Extract the [X, Y] coordinate from the center of the cell holding the provided text.  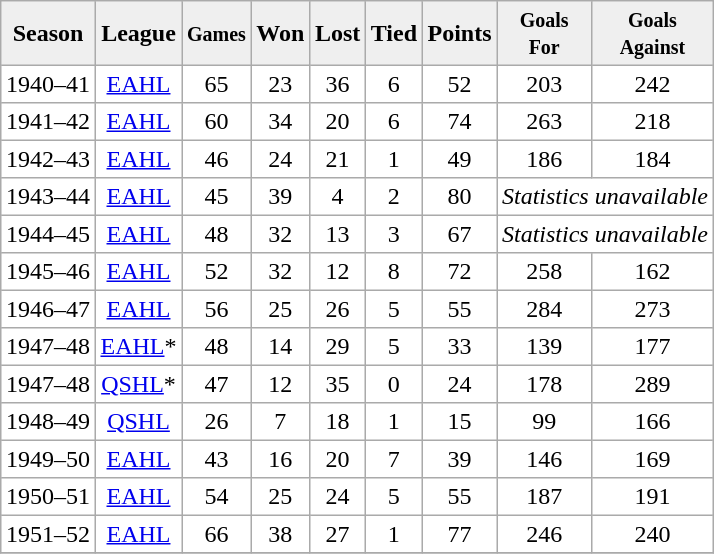
Lost [338, 33]
1951–52 [48, 534]
191 [653, 497]
169 [653, 459]
1942–43 [48, 159]
66 [216, 534]
38 [280, 534]
49 [460, 159]
3 [394, 234]
QSHL [138, 422]
186 [544, 159]
184 [653, 159]
99 [544, 422]
77 [460, 534]
273 [653, 309]
Tied [394, 33]
54 [216, 497]
72 [460, 272]
1950–51 [48, 497]
0 [394, 384]
240 [653, 534]
GoalsFor [544, 33]
36 [338, 84]
289 [653, 384]
1943–44 [48, 197]
Season [48, 33]
43 [216, 459]
139 [544, 347]
23 [280, 84]
67 [460, 234]
46 [216, 159]
65 [216, 84]
QSHL* [138, 384]
13 [338, 234]
33 [460, 347]
246 [544, 534]
187 [544, 497]
242 [653, 84]
League [138, 33]
4 [338, 197]
45 [216, 197]
162 [653, 272]
178 [544, 384]
EAHL* [138, 347]
GoalsAgainst [653, 33]
35 [338, 384]
146 [544, 459]
80 [460, 197]
34 [280, 122]
Won [280, 33]
15 [460, 422]
14 [280, 347]
Points [460, 33]
8 [394, 272]
60 [216, 122]
47 [216, 384]
21 [338, 159]
1941–42 [48, 122]
284 [544, 309]
177 [653, 347]
258 [544, 272]
1944–45 [48, 234]
27 [338, 534]
218 [653, 122]
56 [216, 309]
203 [544, 84]
1948–49 [48, 422]
Games [216, 33]
1945–46 [48, 272]
18 [338, 422]
16 [280, 459]
166 [653, 422]
1949–50 [48, 459]
263 [544, 122]
2 [394, 197]
1940–41 [48, 84]
1946–47 [48, 309]
29 [338, 347]
74 [460, 122]
